Return (x, y) of the center of cell containing provided text 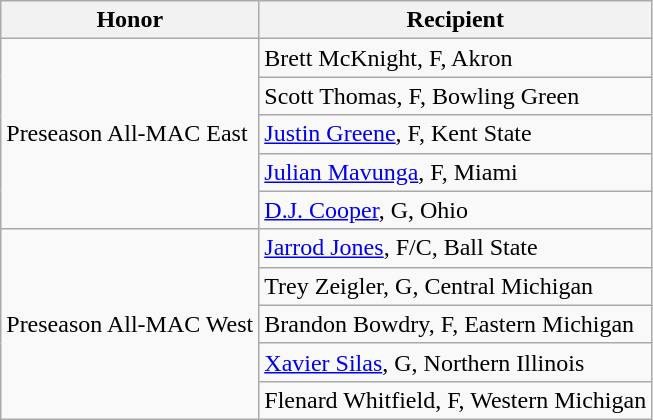
Preseason All-MAC East (130, 134)
Preseason All-MAC West (130, 324)
Recipient (456, 20)
Xavier Silas, G, Northern Illinois (456, 362)
Brett McKnight, F, Akron (456, 58)
Justin Greene, F, Kent State (456, 134)
Scott Thomas, F, Bowling Green (456, 96)
Brandon Bowdry, F, Eastern Michigan (456, 324)
Jarrod Jones, F/C, Ball State (456, 248)
Julian Mavunga, F, Miami (456, 172)
Flenard Whitfield, F, Western Michigan (456, 400)
Trey Zeigler, G, Central Michigan (456, 286)
D.J. Cooper, G, Ohio (456, 210)
Honor (130, 20)
